Return the (X, Y) coordinate for the center point of the cell that contains the specified text.  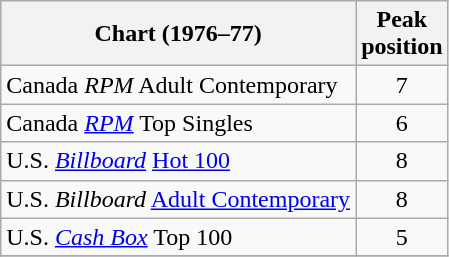
Canada RPM Adult Contemporary (178, 85)
5 (402, 237)
U.S. Billboard Hot 100 (178, 161)
Peakposition (402, 34)
Canada RPM Top Singles (178, 123)
U.S. Billboard Adult Contemporary (178, 199)
Chart (1976–77) (178, 34)
6 (402, 123)
7 (402, 85)
U.S. Cash Box Top 100 (178, 237)
